Find where the given text appears and provide that cell's center as (X, Y) coordinate. 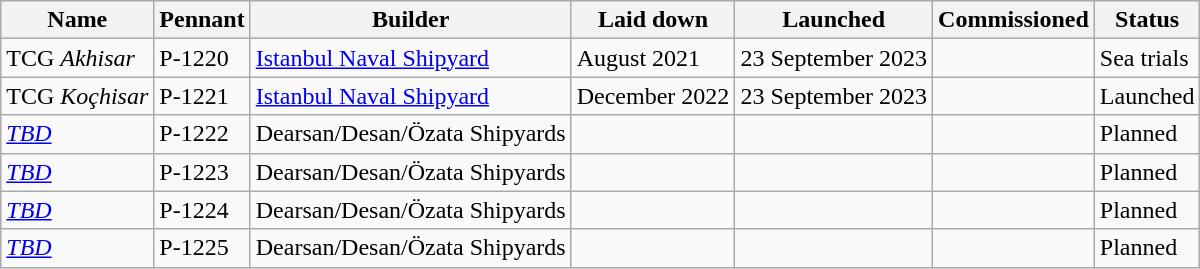
August 2021 (653, 58)
Commissioned (1014, 20)
P-1225 (202, 248)
P-1223 (202, 172)
Laid down (653, 20)
P-1220 (202, 58)
TCG Koçhisar (78, 96)
Status (1147, 20)
P-1221 (202, 96)
P-1222 (202, 134)
TCG Akhisar (78, 58)
Sea trials (1147, 58)
Pennant (202, 20)
Builder (410, 20)
P-1224 (202, 210)
Name (78, 20)
December 2022 (653, 96)
